Output the (X, Y) coordinate of the center of the cell containing the given text.  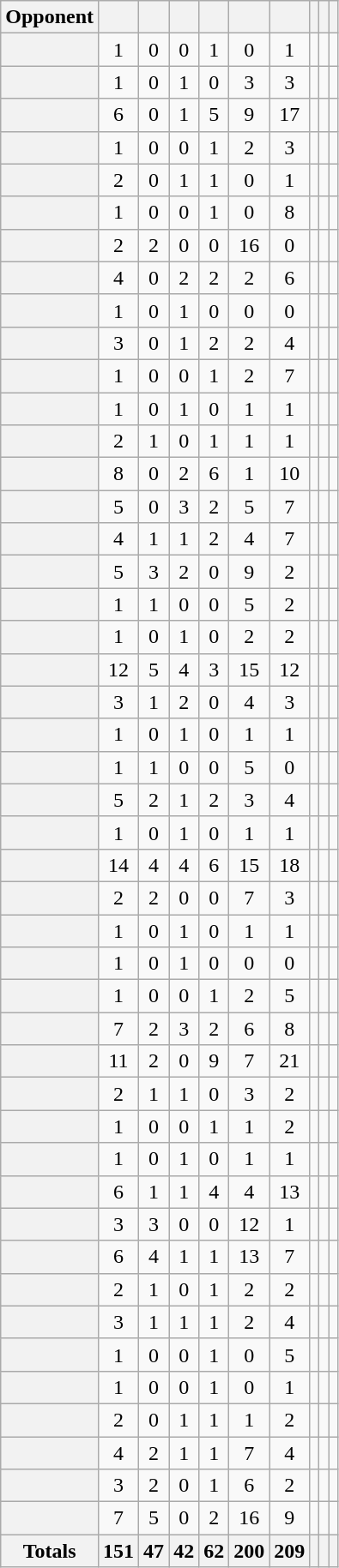
14 (118, 865)
Opponent (50, 17)
42 (184, 1551)
200 (249, 1551)
17 (290, 115)
62 (215, 1551)
Totals (50, 1551)
151 (118, 1551)
21 (290, 1061)
18 (290, 865)
209 (290, 1551)
10 (290, 474)
47 (154, 1551)
11 (118, 1061)
